Identify which cell holds the provided text, then report its (X, Y) central coordinate. 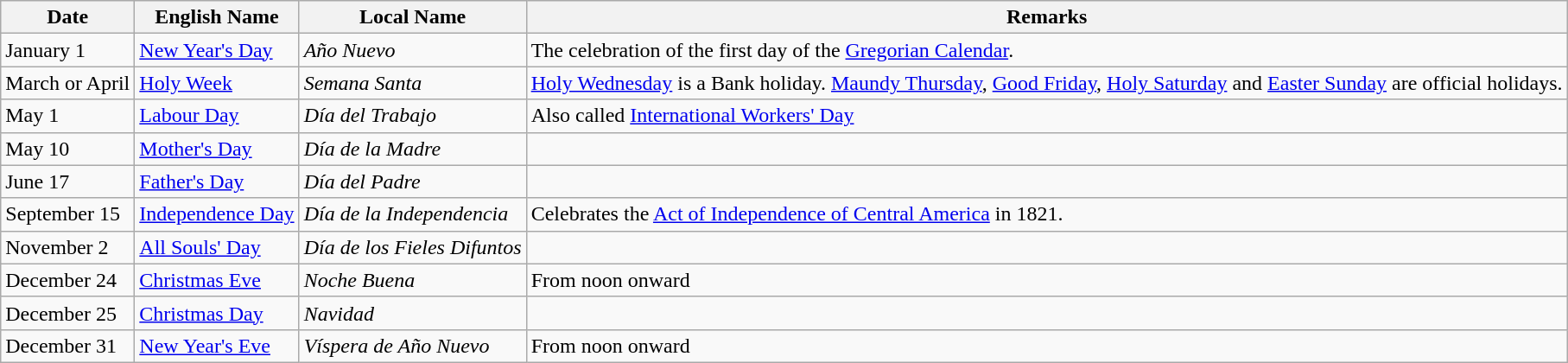
English Name (217, 17)
Independence Day (217, 214)
November 2 (67, 247)
September 15 (67, 214)
Celebrates the Act of Independence of Central America in 1821. (1047, 214)
May 10 (67, 149)
Día del Padre (413, 181)
Día de la Independencia (413, 214)
Holy Week (217, 83)
Local Name (413, 17)
Father's Day (217, 181)
Christmas Day (217, 313)
The celebration of the first day of the Gregorian Calendar. (1047, 50)
June 17 (67, 181)
Labour Day (217, 116)
Día del Trabajo (413, 116)
December 25 (67, 313)
March or April (67, 83)
Also called International Workers' Day (1047, 116)
Holy Wednesday is a Bank holiday. Maundy Thursday, Good Friday, Holy Saturday and Easter Sunday are official holidays. (1047, 83)
Navidad (413, 313)
Día de la Madre (413, 149)
Christmas Eve (217, 280)
Víspera de Año Nuevo (413, 346)
Date (67, 17)
New Year's Eve (217, 346)
December 24 (67, 280)
December 31 (67, 346)
Remarks (1047, 17)
Semana Santa (413, 83)
Mother's Day (217, 149)
January 1 (67, 50)
Noche Buena (413, 280)
Año Nuevo (413, 50)
Día de los Fieles Difuntos (413, 247)
All Souls' Day (217, 247)
May 1 (67, 116)
New Year's Day (217, 50)
